Determine the [X, Y] coordinate at the center of the cell enclosing the given text.  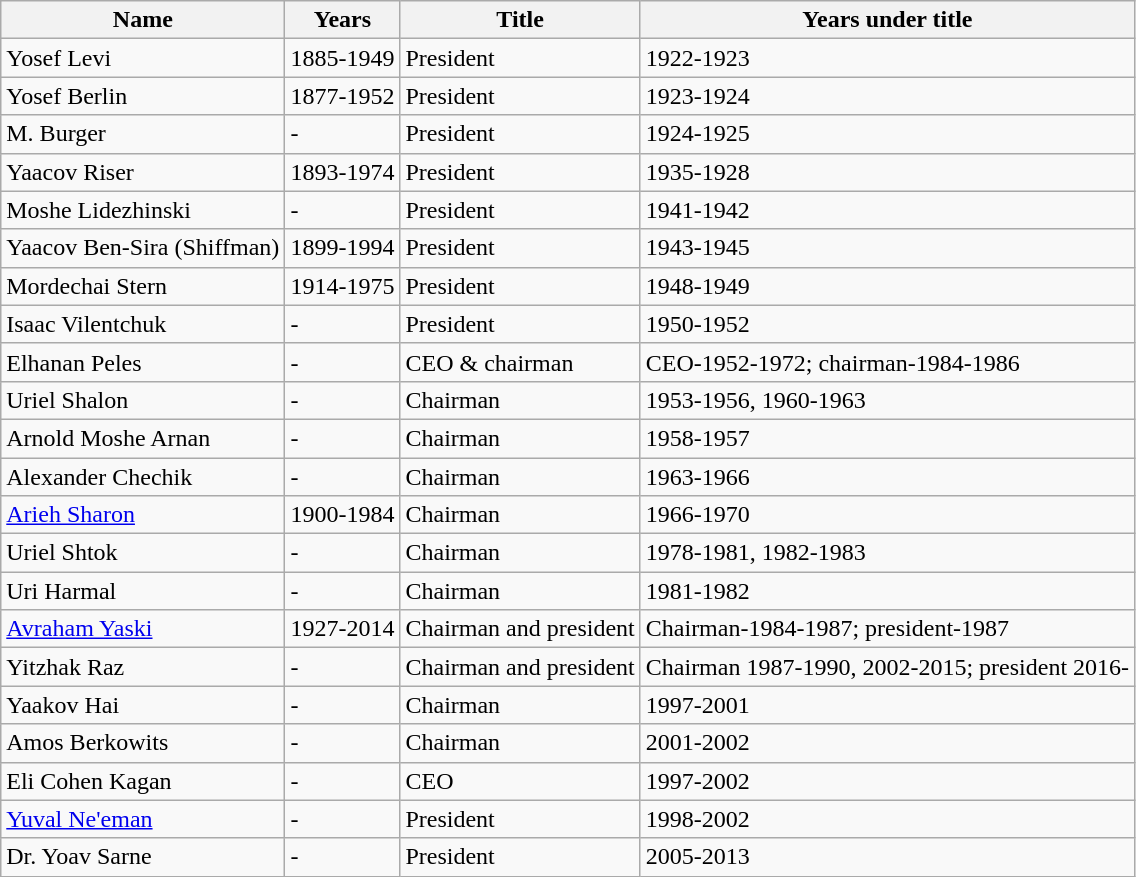
1943-1945 [887, 248]
1998-2002 [887, 819]
Mordechai Stern [143, 286]
Elhanan Peles [143, 362]
Yaacov Ben-Sira (Shiffman) [143, 248]
1948-1949 [887, 286]
Yosef Levi [143, 58]
Arieh Sharon [143, 515]
Yuval Ne'eman [143, 819]
Years [342, 20]
1923-1924 [887, 96]
CEO-1952-1972; chairman-1984-1986 [887, 362]
1924-1925 [887, 134]
Uriel Shalon [143, 400]
Name [143, 20]
CEO & chairman [520, 362]
1981-1982 [887, 591]
1922-1923 [887, 58]
1997-2001 [887, 705]
Yaakov Hai [143, 705]
1978-1981, 1982-1983 [887, 553]
1885-1949 [342, 58]
Chairman-1984-1987; president-1987 [887, 629]
1927-2014 [342, 629]
1893-1974 [342, 172]
Moshe Lidezhinski [143, 210]
1935-1928 [887, 172]
Yosef Berlin [143, 96]
1997-2002 [887, 781]
Uri Harmal [143, 591]
Yaacov Riser [143, 172]
Yitzhak Raz [143, 667]
Dr. Yoav Sarne [143, 857]
CEO [520, 781]
Alexander Chechik [143, 477]
1877-1952 [342, 96]
Uriel Shtok [143, 553]
1941-1942 [887, 210]
2001-2002 [887, 743]
Years under title [887, 20]
1899-1994 [342, 248]
Amos Berkowits [143, 743]
Arnold Moshe Arnan [143, 438]
1900-1984 [342, 515]
1950-1952 [887, 324]
Title [520, 20]
Eli Cohen Kagan [143, 781]
1914-1975 [342, 286]
1963-1966 [887, 477]
M. Burger [143, 134]
2005-2013 [887, 857]
Avraham Yaski [143, 629]
1953-1956, 1960-1963 [887, 400]
1958-1957 [887, 438]
Chairman 1987-1990, 2002-2015; president 2016- [887, 667]
1966-1970 [887, 515]
Isaac Vilentchuk [143, 324]
